Scan for the cell matching the given text and deliver its (X, Y) coordinate at center. 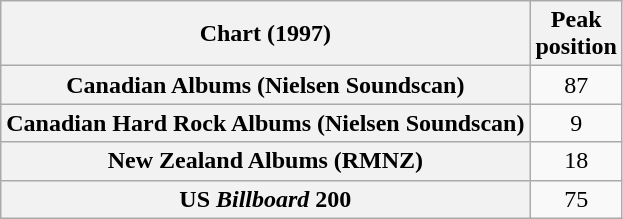
18 (576, 161)
87 (576, 85)
Chart (1997) (266, 34)
New Zealand Albums (RMNZ) (266, 161)
9 (576, 123)
Canadian Hard Rock Albums (Nielsen Soundscan) (266, 123)
Peakposition (576, 34)
75 (576, 199)
Canadian Albums (Nielsen Soundscan) (266, 85)
US Billboard 200 (266, 199)
